From the cell containing the given text, extract its center point as [X, Y] coordinate. 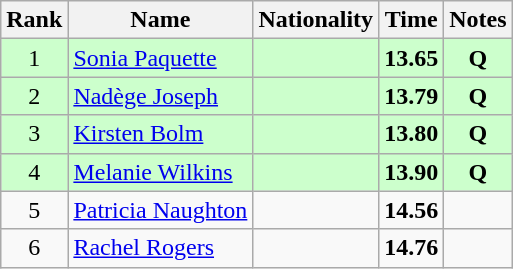
13.65 [412, 58]
Notes [478, 20]
Time [412, 20]
3 [34, 134]
Melanie Wilkins [160, 172]
Sonia Paquette [160, 58]
13.90 [412, 172]
Nationality [316, 20]
Kirsten Bolm [160, 134]
14.76 [412, 248]
Nadège Joseph [160, 96]
14.56 [412, 210]
1 [34, 58]
13.80 [412, 134]
2 [34, 96]
Rachel Rogers [160, 248]
5 [34, 210]
Rank [34, 20]
4 [34, 172]
Name [160, 20]
Patricia Naughton [160, 210]
13.79 [412, 96]
6 [34, 248]
